Provide the (X, Y) coordinate of the cell's center where the given text is located.  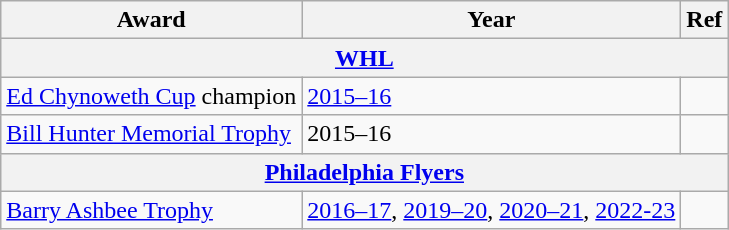
2016–17, 2019–20, 2020–21, 2022-23 (492, 210)
Philadelphia Flyers (364, 172)
WHL (364, 58)
Year (492, 20)
Ref (704, 20)
Award (152, 20)
Bill Hunter Memorial Trophy (152, 134)
Ed Chynoweth Cup champion (152, 96)
Barry Ashbee Trophy (152, 210)
